Identify which cell holds the provided text, then report its [X, Y] central coordinate. 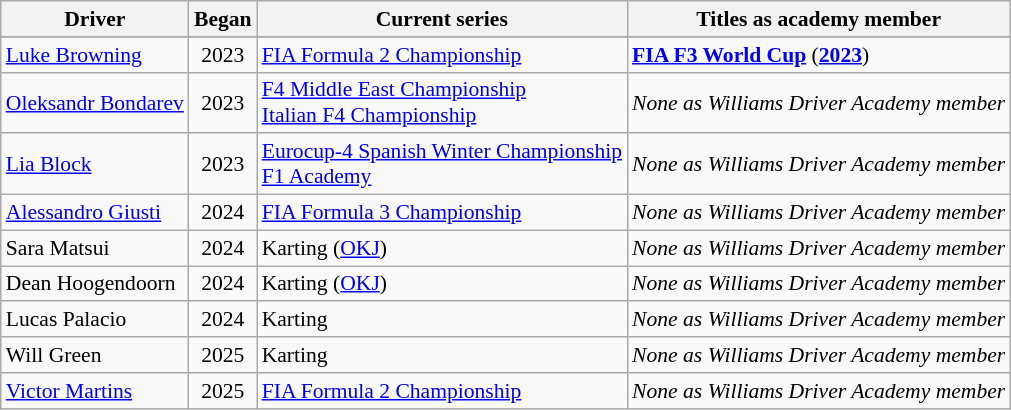
Lia Block [95, 164]
Eurocup-4 Spanish Winter ChampionshipF1 Academy [442, 164]
FIA F3 World Cup (2023) [818, 55]
Current series [442, 19]
Lucas Palacio [95, 320]
FIA Formula 3 Championship [442, 213]
Began [223, 19]
Dean Hoogendoorn [95, 284]
Oleksandr Bondarev [95, 102]
Sara Matsui [95, 248]
Alessandro Giusti [95, 213]
Will Green [95, 355]
F4 Middle East ChampionshipItalian F4 Championship [442, 102]
Luke Browning [95, 55]
Victor Martins [95, 391]
Titles as academy member [818, 19]
Driver [95, 19]
